Find where the given text appears and provide that cell's center as [X, Y] coordinate. 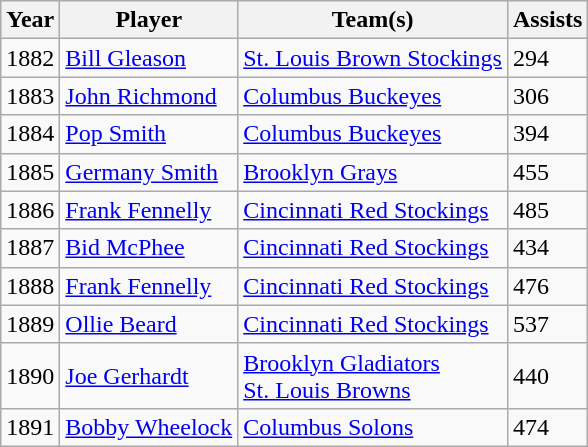
476 [547, 286]
1888 [30, 286]
485 [547, 210]
474 [547, 427]
Team(s) [373, 20]
1891 [30, 427]
Brooklyn GladiatorsSt. Louis Browns [373, 376]
434 [547, 248]
Brooklyn Grays [373, 172]
Bobby Wheelock [149, 427]
John Richmond [149, 96]
394 [547, 134]
1889 [30, 324]
1890 [30, 376]
Bill Gleason [149, 58]
Joe Gerhardt [149, 376]
Columbus Solons [373, 427]
1884 [30, 134]
1885 [30, 172]
455 [547, 172]
Germany Smith [149, 172]
Bid McPhee [149, 248]
1883 [30, 96]
Ollie Beard [149, 324]
294 [547, 58]
Year [30, 20]
306 [547, 96]
537 [547, 324]
1886 [30, 210]
Player [149, 20]
1887 [30, 248]
Pop Smith [149, 134]
440 [547, 376]
Assists [547, 20]
1882 [30, 58]
St. Louis Brown Stockings [373, 58]
